Identify which cell holds the provided text, then report its [x, y] central coordinate. 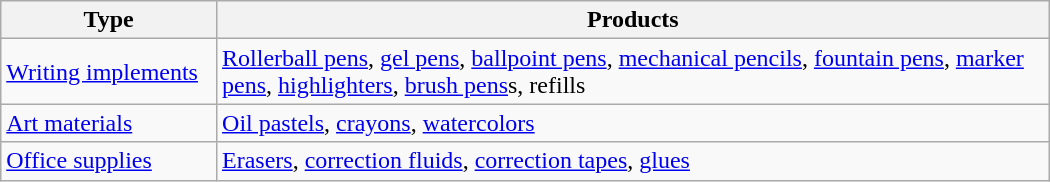
Writing implements [109, 72]
Art materials [109, 123]
Oil pastels, crayons, watercolors [634, 123]
Erasers, correction fluids, correction tapes, glues [634, 161]
Rollerball pens, gel pens, ballpoint pens, mechanical pencils, fountain pens, marker pens, highlighters, brush penss, refills [634, 72]
Office supplies [109, 161]
Products [634, 20]
Type [109, 20]
